Search for the cell housing the specified text and yield its (x, y) center coordinate. 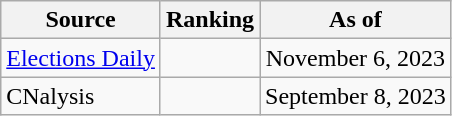
As of (356, 20)
Source (81, 20)
November 6, 2023 (356, 58)
Ranking (210, 20)
September 8, 2023 (356, 96)
Elections Daily (81, 58)
CNalysis (81, 96)
